Output the [X, Y] coordinate of the center of the cell containing the given text.  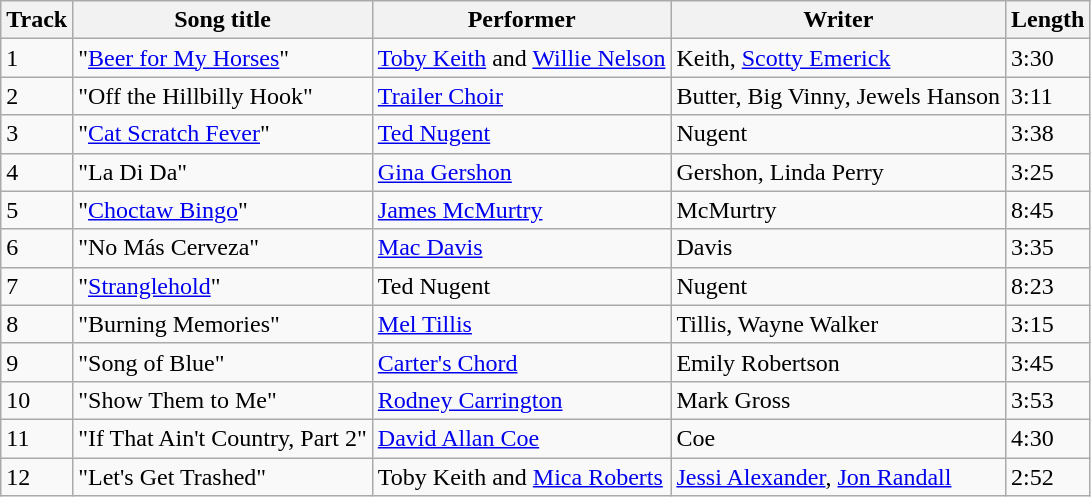
"La Di Da" [223, 172]
12 [37, 477]
2 [37, 96]
Rodney Carrington [522, 400]
1 [37, 58]
7 [37, 286]
"Cat Scratch Fever" [223, 134]
3:35 [1048, 248]
Mac Davis [522, 248]
Butter, Big Vinny, Jewels Hanson [838, 96]
Carter's Chord [522, 362]
Track [37, 20]
3:25 [1048, 172]
"Choctaw Bingo" [223, 210]
8 [37, 324]
Emily Robertson [838, 362]
11 [37, 438]
3:45 [1048, 362]
Song title [223, 20]
Gershon, Linda Perry [838, 172]
Performer [522, 20]
"Beer for My Horses" [223, 58]
3:15 [1048, 324]
Toby Keith and Mica Roberts [522, 477]
Toby Keith and Willie Nelson [522, 58]
6 [37, 248]
Coe [838, 438]
Jessi Alexander, Jon Randall [838, 477]
"Show Them to Me" [223, 400]
4 [37, 172]
8:23 [1048, 286]
Length [1048, 20]
McMurtry [838, 210]
"Burning Memories" [223, 324]
James McMurtry [522, 210]
"Let's Get Trashed" [223, 477]
"Off the Hillbilly Hook" [223, 96]
9 [37, 362]
3 [37, 134]
3:30 [1048, 58]
5 [37, 210]
Davis [838, 248]
"Stranglehold" [223, 286]
2:52 [1048, 477]
Mel Tillis [522, 324]
10 [37, 400]
3:38 [1048, 134]
"Song of Blue" [223, 362]
Mark Gross [838, 400]
3:11 [1048, 96]
"No Más Cerveza" [223, 248]
Tillis, Wayne Walker [838, 324]
4:30 [1048, 438]
"If That Ain't Country, Part 2" [223, 438]
Gina Gershon [522, 172]
3:53 [1048, 400]
David Allan Coe [522, 438]
Trailer Choir [522, 96]
Writer [838, 20]
8:45 [1048, 210]
Keith, Scotty Emerick [838, 58]
